Extract the (x, y) coordinate from the center of the cell holding the provided text.  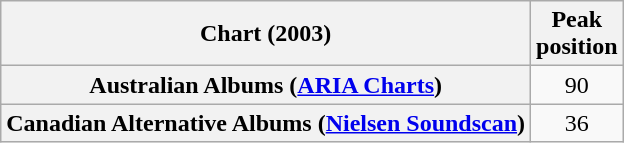
Australian Albums (ARIA Charts) (266, 85)
36 (577, 123)
Peakposition (577, 34)
Chart (2003) (266, 34)
90 (577, 85)
Canadian Alternative Albums (Nielsen Soundscan) (266, 123)
